Return the [x, y] coordinate for the center point of the cell that contains the specified text.  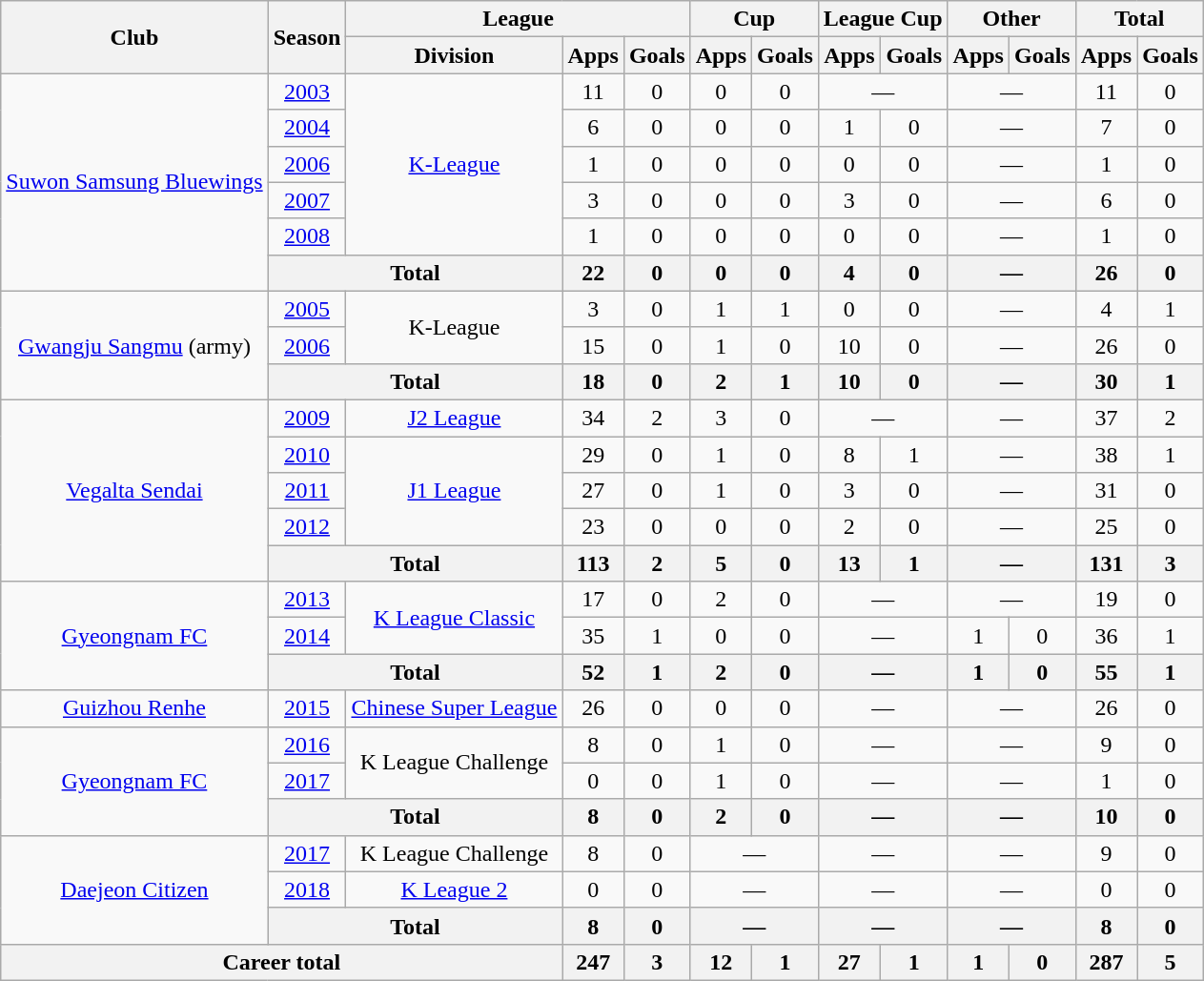
2012 [307, 527]
League [519, 19]
2003 [307, 92]
Season [307, 37]
55 [1106, 672]
J2 League [454, 418]
38 [1106, 455]
287 [1106, 962]
Gwangju Sangmu (army) [134, 345]
29 [593, 455]
Career total [282, 962]
15 [593, 345]
18 [593, 381]
Other [1011, 19]
17 [593, 600]
2010 [307, 455]
113 [593, 563]
19 [1106, 600]
131 [1106, 563]
2015 [307, 708]
2011 [307, 491]
2013 [307, 600]
36 [1106, 636]
12 [721, 962]
30 [1106, 381]
37 [1106, 418]
K League 2 [454, 889]
Cup [754, 19]
2005 [307, 309]
2018 [307, 889]
25 [1106, 527]
K League Classic [454, 618]
Division [454, 55]
13 [848, 563]
34 [593, 418]
2004 [307, 128]
Chinese Super League [454, 708]
31 [1106, 491]
52 [593, 672]
League Cup [883, 19]
2009 [307, 418]
Suwon Samsung Bluewings [134, 182]
22 [593, 273]
23 [593, 527]
2014 [307, 636]
2007 [307, 200]
Daejeon Citizen [134, 889]
2016 [307, 745]
J1 League [454, 491]
247 [593, 962]
7 [1106, 128]
Vegalta Sendai [134, 490]
35 [593, 636]
2008 [307, 236]
Guizhou Renhe [134, 708]
Club [134, 37]
